Output the [x, y] coordinate of the center of the cell containing the given text.  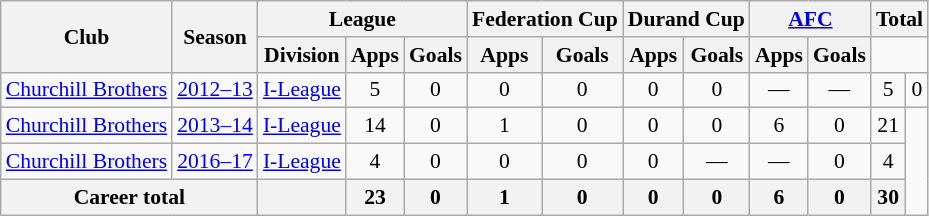
Season [215, 36]
2012–13 [215, 90]
AFC [810, 19]
Federation Cup [545, 19]
2016–17 [215, 162]
Durand Cup [686, 19]
Career total [130, 197]
Club [86, 36]
21 [888, 126]
League [362, 19]
Total [900, 19]
2013–14 [215, 126]
14 [375, 126]
30 [888, 197]
23 [375, 197]
Division [302, 55]
